Find where the given text appears and provide that cell's center as [x, y] coordinate. 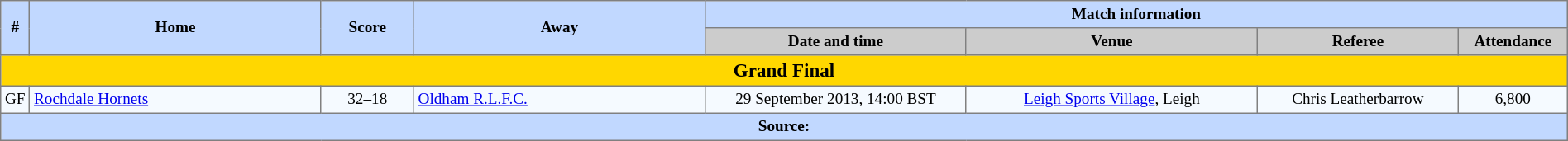
Grand Final [784, 71]
Rochdale Hornets [175, 99]
Leigh Sports Village, Leigh [1111, 99]
Away [559, 28]
Home [175, 28]
29 September 2013, 14:00 BST [836, 99]
Score [367, 28]
Attendance [1513, 41]
Match information [1136, 15]
Referee [1358, 41]
Date and time [836, 41]
6,800 [1513, 99]
32–18 [367, 99]
Chris Leatherbarrow [1358, 99]
GF [15, 99]
Venue [1111, 41]
Oldham R.L.F.C. [559, 99]
Source: [784, 127]
# [15, 28]
